Return the [X, Y] coordinate for the center point of the cell that contains the specified text.  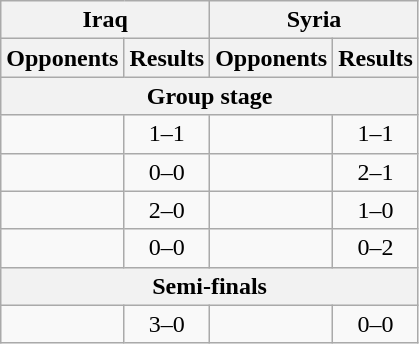
2–0 [167, 210]
0–2 [376, 248]
Syria [314, 20]
2–1 [376, 172]
Iraq [106, 20]
Group stage [210, 96]
Semi-finals [210, 286]
3–0 [167, 324]
1–0 [376, 210]
